Identify which cell holds the provided text, then report its (x, y) central coordinate. 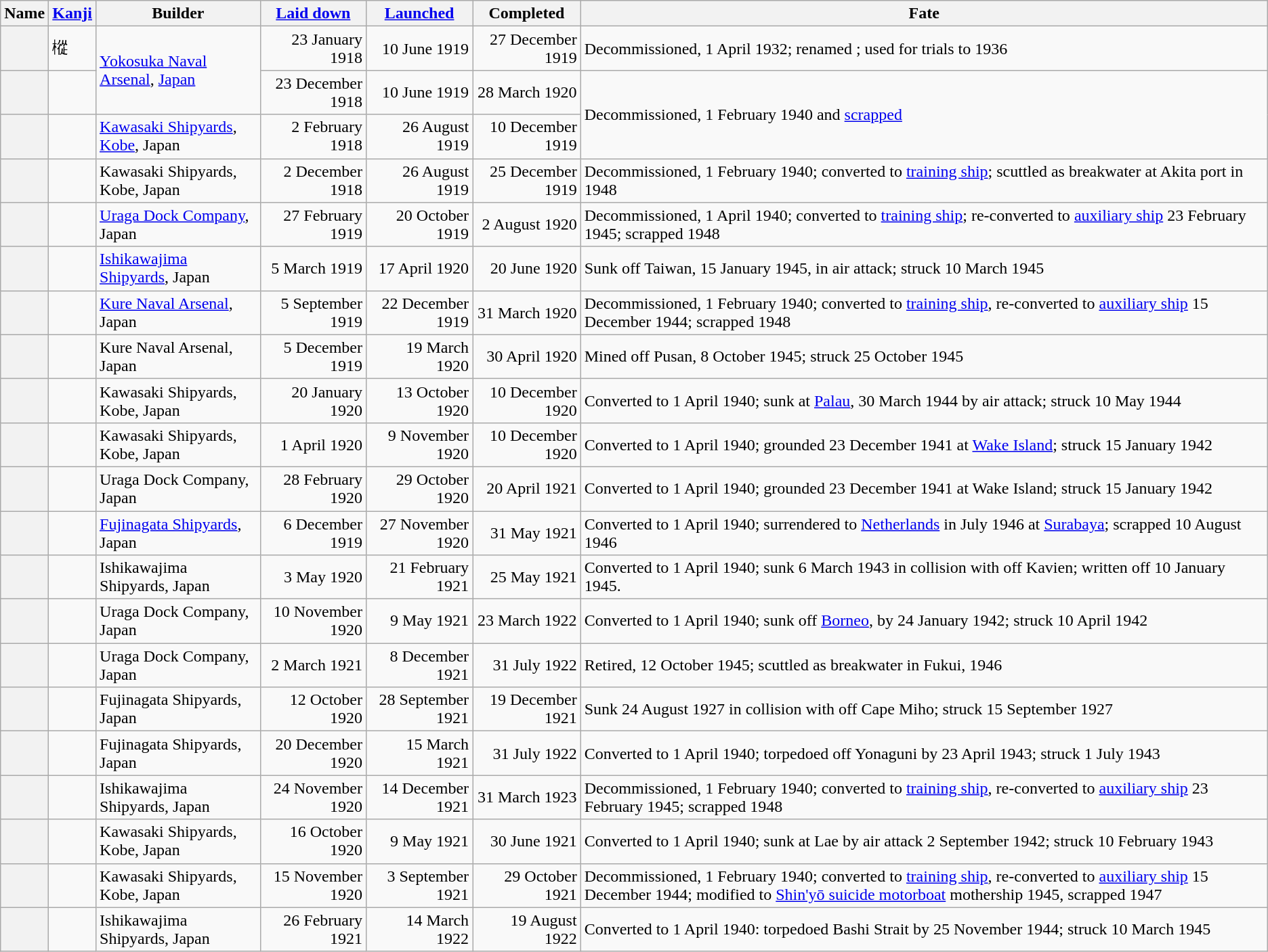
Converted to 1 April 1940; sunk at Palau, 30 March 1944 by air attack; struck 10 May 1944 (924, 401)
19 August 1922 (527, 929)
5 March 1919 (313, 268)
5 September 1919 (313, 313)
31 March 1920 (527, 313)
24 November 1920 (313, 798)
樅 (72, 49)
Launched (420, 14)
21 February 1921 (420, 577)
Converted to 1 April 1940; sunk 6 March 1943 in collision with off Kavien; written off 10 January 1945. (924, 577)
27 December 1919 (527, 49)
Name (24, 14)
14 March 1922 (420, 929)
Converted to 1 April 1940: torpedoed Bashi Strait by 25 November 1944; struck 10 March 1945 (924, 929)
26 February 1921 (313, 929)
Decommissioned, 1 February 1940 and scrapped (924, 114)
Mined off Pusan, 8 October 1945; struck 25 October 1945 (924, 356)
Retired, 12 October 1945; scuttled as breakwater in Fukui, 1946 (924, 665)
20 October 1919 (420, 225)
2 March 1921 (313, 665)
30 June 1921 (527, 841)
2 December 1918 (313, 180)
19 March 1920 (420, 356)
23 December 1918 (313, 92)
28 September 1921 (420, 710)
25 December 1919 (527, 180)
Sunk 24 August 1927 in collision with off Cape Miho; struck 15 September 1927 (924, 710)
15 March 1921 (420, 753)
20 June 1920 (527, 268)
1 April 1920 (313, 444)
10 December 1919 (527, 137)
27 February 1919 (313, 225)
3 September 1921 (420, 886)
20 April 1921 (527, 489)
13 October 1920 (420, 401)
Yokosuka Naval Arsenal, Japan (179, 70)
20 January 1920 (313, 401)
6 December 1919 (313, 532)
2 August 1920 (527, 225)
Converted to 1 April 1940; surrendered to Netherlands in July 1946 at Surabaya; scrapped 10 August 1946 (924, 532)
Converted to 1 April 1940; sunk at Lae by air attack 2 September 1942; struck 10 February 1943 (924, 841)
Decommissioned, 1 February 1940; converted to training ship, re-converted to auxiliary ship 23 February 1945; scrapped 1948 (924, 798)
5 December 1919 (313, 356)
27 November 1920 (420, 532)
29 October 1921 (527, 886)
31 May 1921 (527, 532)
31 March 1923 (527, 798)
29 October 1920 (420, 489)
2 February 1918 (313, 137)
14 December 1921 (420, 798)
22 December 1919 (420, 313)
17 April 1920 (420, 268)
20 December 1920 (313, 753)
Fate (924, 14)
28 February 1920 (313, 489)
Completed (527, 14)
23 January 1918 (313, 49)
8 December 1921 (420, 665)
Sunk off Taiwan, 15 January 1945, in air attack; struck 10 March 1945 (924, 268)
15 November 1920 (313, 886)
25 May 1921 (527, 577)
3 May 1920 (313, 577)
9 November 1920 (420, 444)
Decommissioned, 1 February 1940; converted to training ship; scuttled as breakwater at Akita port in 1948 (924, 180)
23 March 1922 (527, 622)
Decommissioned, 1 April 1932; renamed ; used for trials to 1936 (924, 49)
Builder (179, 14)
12 October 1920 (313, 710)
19 December 1921 (527, 710)
Decommissioned, 1 February 1940; converted to training ship, re-converted to auxiliary ship 15 December 1944; scrapped 1948 (924, 313)
Kanji (72, 14)
Converted to 1 April 1940; sunk off Borneo, by 24 January 1942; struck 10 April 1942 (924, 622)
16 October 1920 (313, 841)
30 April 1920 (527, 356)
Decommissioned, 1 April 1940; converted to training ship; re-converted to auxiliary ship 23 February 1945; scrapped 1948 (924, 225)
28 March 1920 (527, 92)
Laid down (313, 14)
10 November 1920 (313, 622)
Converted to 1 April 1940; torpedoed off Yonaguni by 23 April 1943; struck 1 July 1943 (924, 753)
